Find where the given text appears and provide that cell's center as (x, y) coordinate. 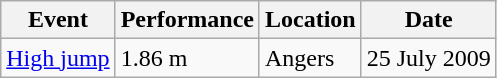
Date (428, 20)
Angers (310, 58)
1.86 m (187, 58)
25 July 2009 (428, 58)
Performance (187, 20)
High jump (58, 58)
Event (58, 20)
Location (310, 20)
